Return the (X, Y) coordinate for the center point of the cell that contains the specified text.  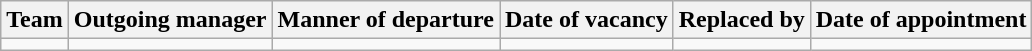
Replaced by (742, 20)
Manner of departure (386, 20)
Team (35, 20)
Outgoing manager (170, 20)
Date of vacancy (587, 20)
Date of appointment (921, 20)
